Scan for the cell matching the given text and deliver its [X, Y] coordinate at center. 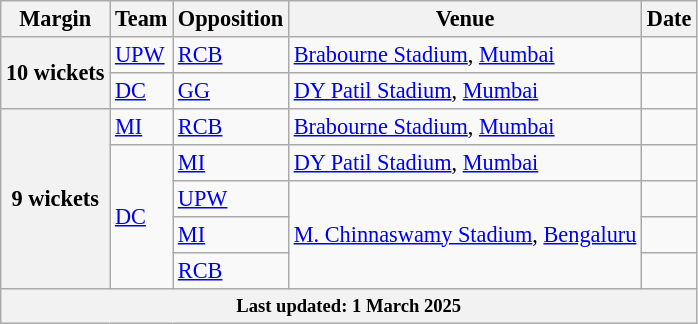
Team [142, 19]
Opposition [231, 19]
Venue [464, 19]
GG [231, 90]
Date [670, 19]
10 wickets [56, 73]
Last updated: 1 March 2025 [349, 306]
M. Chinnaswamy Stadium, Bengaluru [464, 234]
Margin [56, 19]
9 wickets [56, 198]
